Find where the given text appears and provide that cell's center as [x, y] coordinate. 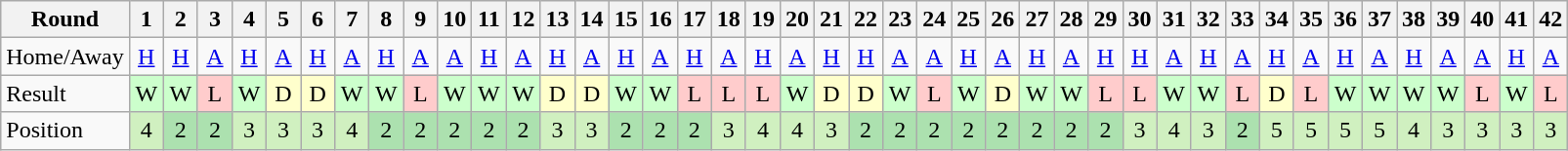
14 [592, 19]
28 [1071, 19]
33 [1243, 19]
21 [832, 19]
23 [901, 19]
Round [65, 19]
Result [65, 94]
41 [1516, 19]
34 [1276, 19]
29 [1106, 19]
12 [524, 19]
Home/Away [65, 57]
35 [1311, 19]
38 [1415, 19]
42 [1551, 19]
8 [387, 19]
30 [1139, 19]
20 [797, 19]
11 [488, 19]
18 [729, 19]
37 [1379, 19]
31 [1174, 19]
24 [934, 19]
6 [318, 19]
15 [625, 19]
9 [420, 19]
10 [455, 19]
Position [65, 131]
16 [660, 19]
13 [557, 19]
17 [694, 19]
19 [762, 19]
39 [1448, 19]
1 [147, 19]
22 [866, 19]
26 [1002, 19]
27 [1038, 19]
36 [1344, 19]
40 [1483, 19]
32 [1208, 19]
7 [352, 19]
25 [969, 19]
